Pinpoint the cell where the given text exists, returning its (X, Y) midpoint coordinate. 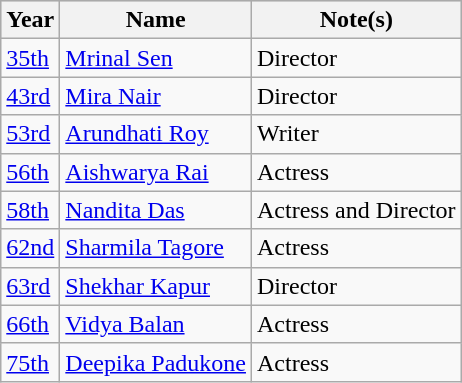
Nandita Das (156, 210)
Mrinal Sen (156, 58)
Deepika Padukone (156, 362)
Aishwarya Rai (156, 172)
Mira Nair (156, 96)
Actress and Director (356, 210)
Sharmila Tagore (156, 248)
62nd (30, 248)
Note(s) (356, 20)
Year (30, 20)
56th (30, 172)
66th (30, 324)
Name (156, 20)
53rd (30, 134)
Vidya Balan (156, 324)
43rd (30, 96)
63rd (30, 286)
Writer (356, 134)
75th (30, 362)
Arundhati Roy (156, 134)
Shekhar Kapur (156, 286)
35th (30, 58)
58th (30, 210)
